Provide the [X, Y] coordinate of the cell's center where the given text is located.  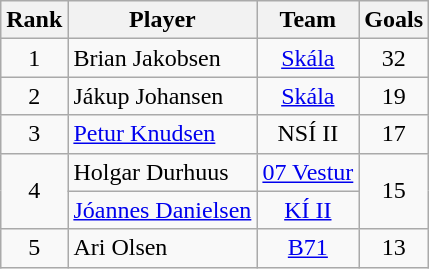
Ari Olsen [162, 248]
15 [394, 191]
4 [34, 191]
Brian Jakobsen [162, 58]
Player [162, 20]
Team [308, 20]
07 Vestur [308, 172]
Rank [34, 20]
1 [34, 58]
13 [394, 248]
17 [394, 134]
32 [394, 58]
5 [34, 248]
Jóannes Danielsen [162, 210]
Holgar Durhuus [162, 172]
NSÍ II [308, 134]
3 [34, 134]
Goals [394, 20]
KÍ II [308, 210]
2 [34, 96]
Petur Knudsen [162, 134]
19 [394, 96]
Jákup Johansen [162, 96]
B71 [308, 248]
